Identify which cell holds the provided text, then report its (X, Y) central coordinate. 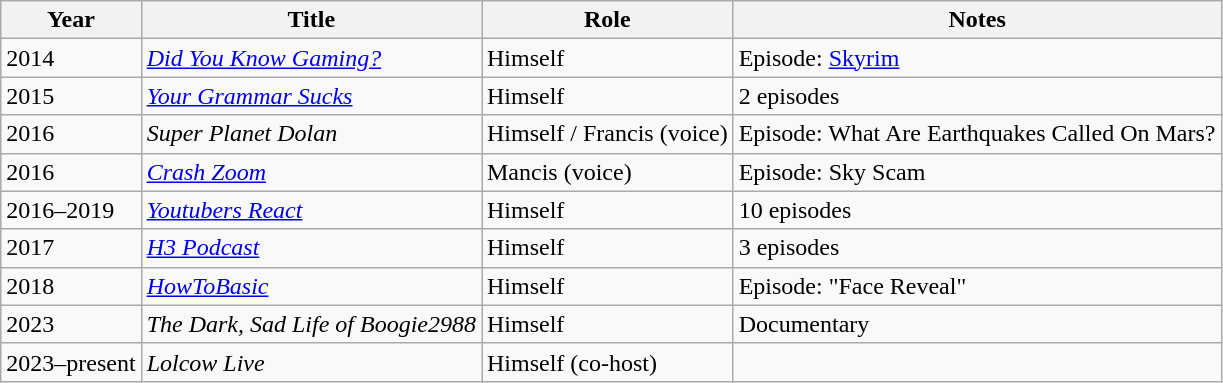
The Dark, Sad Life of Boogie2988 (311, 324)
2023 (71, 324)
2014 (71, 58)
2017 (71, 248)
Role (608, 20)
Himself (co-host) (608, 362)
Mancis (voice) (608, 172)
Youtubers React (311, 210)
2015 (71, 96)
Your Grammar Sucks (311, 96)
Documentary (977, 324)
Himself / Francis (voice) (608, 134)
Title (311, 20)
HowToBasic (311, 286)
10 episodes (977, 210)
Episode: Skyrim (977, 58)
Episode: What Are Earthquakes Called On Mars? (977, 134)
2018 (71, 286)
Notes (977, 20)
Did You Know Gaming? (311, 58)
H3 Podcast (311, 248)
2 episodes (977, 96)
Episode: "Face Reveal" (977, 286)
3 episodes (977, 248)
2016–2019 (71, 210)
Episode: Sky Scam (977, 172)
2023–present (71, 362)
Crash Zoom (311, 172)
Year (71, 20)
Super Planet Dolan (311, 134)
Lolcow Live (311, 362)
